Detect which cell encompasses the target text, then output its [x, y] center coordinate. 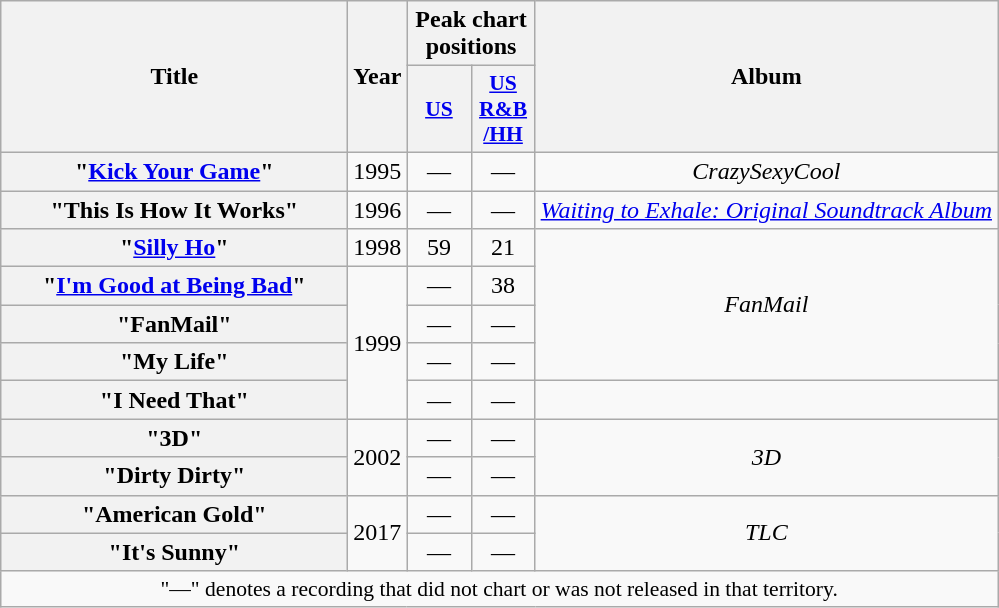
"I Need That" [174, 400]
Year [378, 77]
"Dirty Dirty" [174, 476]
"It's Sunny" [174, 552]
1999 [378, 343]
1998 [378, 248]
"Silly Ho" [174, 248]
21 [503, 248]
"I'm Good at Being Bad" [174, 286]
59 [439, 248]
USR&B/HH [503, 110]
3D [766, 457]
Album [766, 77]
2002 [378, 457]
"My Life" [174, 362]
"FanMail" [174, 324]
"This Is How It Works" [174, 209]
Waiting to Exhale: Original Soundtrack Album [766, 209]
"—" denotes a recording that did not chart or was not released in that territory. [500, 589]
"American Gold" [174, 514]
"Kick Your Game" [174, 171]
Title [174, 77]
38 [503, 286]
Peak chart positions [471, 34]
FanMail [766, 305]
CrazySexyCool [766, 171]
US [439, 110]
TLC [766, 533]
"3D" [174, 438]
1996 [378, 209]
1995 [378, 171]
2017 [378, 533]
